Return (x, y) of the center of cell containing provided text 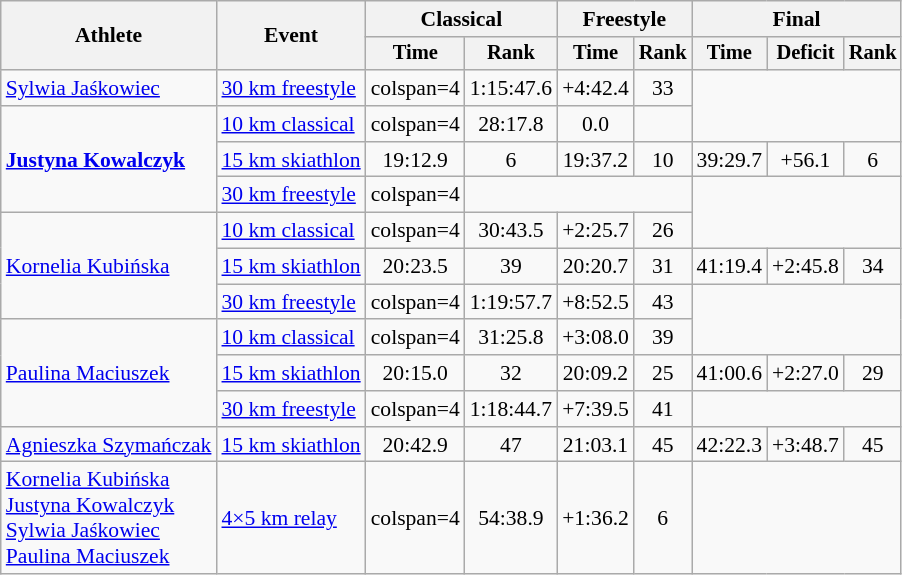
Freestyle (624, 19)
+1:36.2 (596, 518)
20:20.7 (596, 267)
30:43.5 (511, 231)
54:38.9 (511, 518)
1:19:57.7 (511, 302)
39:29.7 (730, 160)
+3:08.0 (596, 338)
+56.1 (806, 160)
Sylwia Jaśkowiec (109, 88)
47 (511, 445)
21:03.1 (596, 445)
34 (873, 267)
20:15.0 (416, 373)
Agnieszka Szymańczak (109, 445)
10 (663, 160)
41 (663, 409)
1:15:47.6 (511, 88)
Justyna Kowalczyk (109, 160)
Classical (462, 19)
Kornelia Kubińska (109, 266)
41:00.6 (730, 373)
+2:27.0 (806, 373)
Athlete (109, 36)
+2:25.7 (596, 231)
43 (663, 302)
+3:48.7 (806, 445)
31 (663, 267)
29 (873, 373)
1:18:44.7 (511, 409)
20:42.9 (416, 445)
20:23.5 (416, 267)
+2:45.8 (806, 267)
20:09.2 (596, 373)
25 (663, 373)
28:17.8 (511, 124)
Kornelia KubińskaJustyna KowalczykSylwia JaśkowiecPaulina Maciuszek (109, 518)
+7:39.5 (596, 409)
Final (797, 19)
4×5 km relay (290, 518)
19:12.9 (416, 160)
42:22.3 (730, 445)
26 (663, 231)
33 (663, 88)
Deficit (806, 54)
19:37.2 (596, 160)
41:19.4 (730, 267)
31:25.8 (511, 338)
32 (511, 373)
+8:52.5 (596, 302)
+4:42.4 (596, 88)
0.0 (596, 124)
Event (290, 36)
Paulina Maciuszek (109, 374)
